Return (X, Y) of the center of cell containing provided text 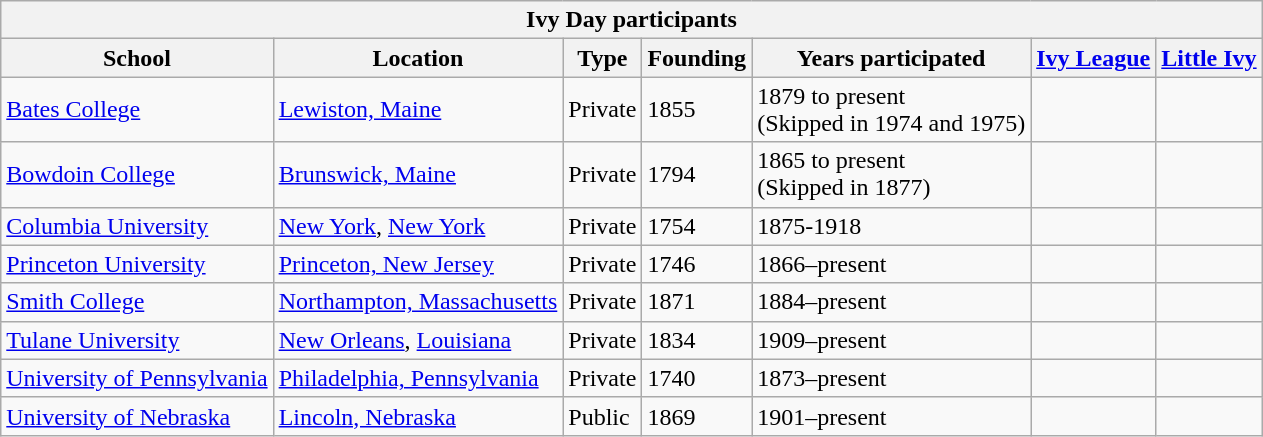
1865 to present(Skipped in 1877) (892, 174)
Princeton, New Jersey (418, 264)
Bates College (137, 110)
Smith College (137, 302)
Philadelphia, Pennsylvania (418, 378)
Little Ivy (1209, 58)
1754 (697, 226)
1871 (697, 302)
1879 to present(Skipped in 1974 and 1975) (892, 110)
1740 (697, 378)
Tulane University (137, 340)
Type (602, 58)
1746 (697, 264)
1873–present (892, 378)
1909–present (892, 340)
New York, New York (418, 226)
School (137, 58)
Lewiston, Maine (418, 110)
University of Pennsylvania (137, 378)
Ivy Day participants (632, 20)
1855 (697, 110)
Years participated (892, 58)
Princeton University (137, 264)
Bowdoin College (137, 174)
1834 (697, 340)
New Orleans, Louisiana (418, 340)
1884–present (892, 302)
Columbia University (137, 226)
Lincoln, Nebraska (418, 416)
Ivy League (1094, 58)
Northampton, Massachusetts (418, 302)
1866–present (892, 264)
1869 (697, 416)
1901–present (892, 416)
Brunswick, Maine (418, 174)
University of Nebraska (137, 416)
Public (602, 416)
Founding (697, 58)
1794 (697, 174)
Location (418, 58)
1875-1918 (892, 226)
